Return the [X, Y] coordinate for the center point of the cell that contains the specified text.  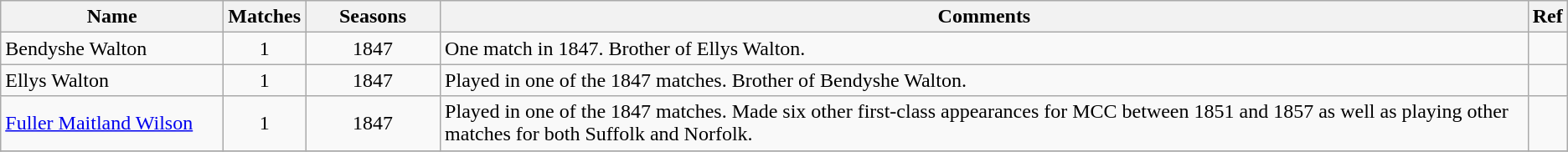
Matches [265, 17]
Comments [985, 17]
Bendyshe Walton [112, 48]
Fuller Maitland Wilson [112, 124]
Ref [1548, 17]
Ellys Walton [112, 80]
One match in 1847. Brother of Ellys Walton. [985, 48]
Played in one of the 1847 matches. Brother of Bendyshe Walton. [985, 80]
Seasons [374, 17]
Name [112, 17]
